Capture the cell that displays the provided text and extract its (x, y) central coordinate. 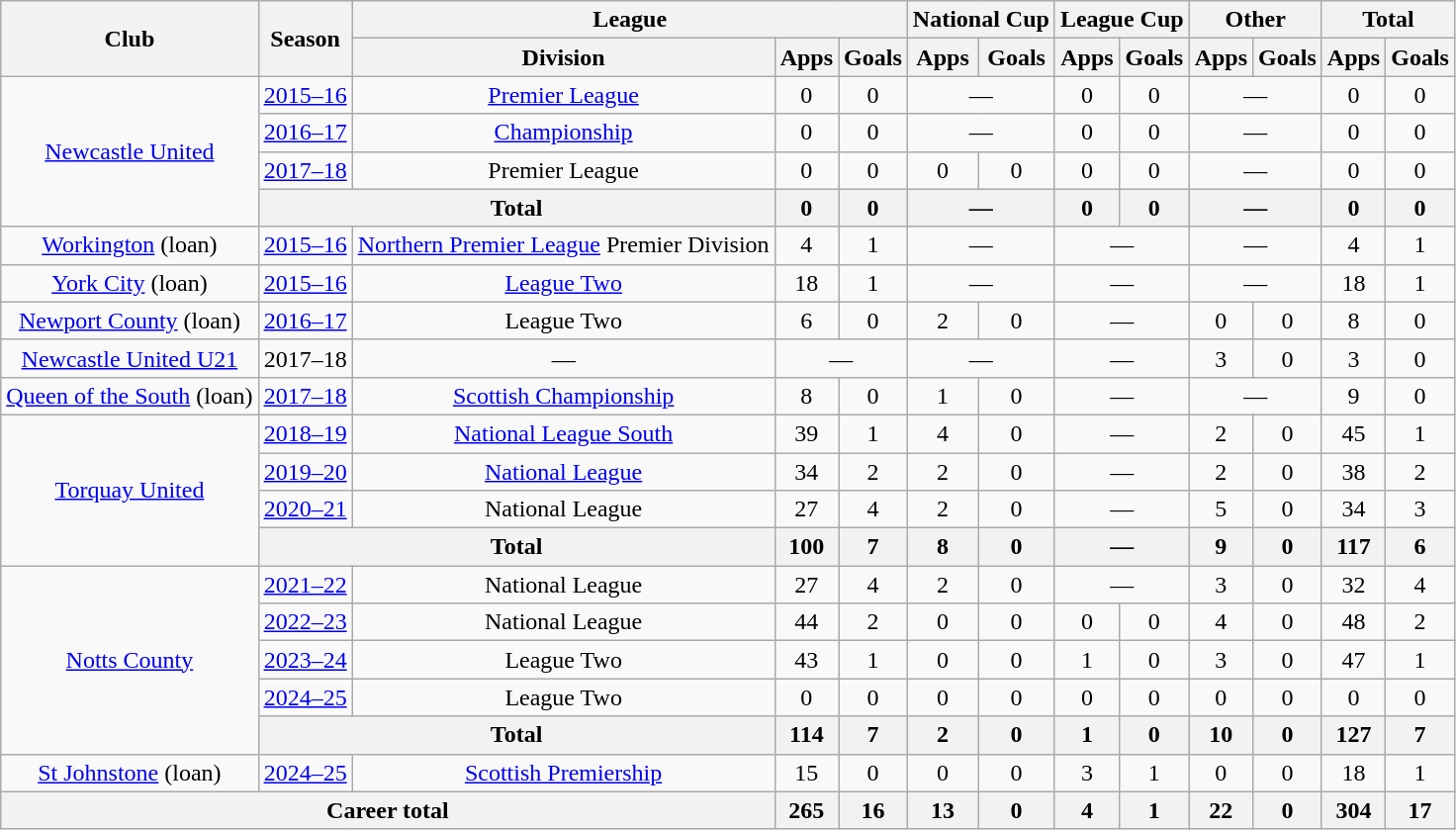
13 (943, 810)
47 (1353, 660)
Newport County (loan) (130, 321)
York City (loan) (130, 283)
Newcastle United U21 (130, 358)
2019–20 (305, 472)
2022–23 (305, 622)
22 (1221, 810)
17 (1420, 810)
10 (1221, 735)
48 (1353, 622)
Club (130, 39)
43 (806, 660)
Scottish Championship (564, 396)
304 (1353, 810)
265 (806, 810)
39 (806, 433)
Northern Premier League Premier Division (564, 245)
100 (806, 547)
117 (1353, 547)
127 (1353, 735)
2021–22 (305, 585)
2020–21 (305, 509)
Championship (564, 133)
League Cup (1122, 20)
2018–19 (305, 433)
Notts County (130, 660)
114 (806, 735)
45 (1353, 433)
16 (873, 810)
32 (1353, 585)
5 (1221, 509)
Workington (loan) (130, 245)
Scottish Premiership (564, 773)
Career total (388, 810)
15 (806, 773)
Season (305, 39)
League (629, 20)
National League South (564, 433)
38 (1353, 472)
Other (1255, 20)
2023–24 (305, 660)
St Johnstone (loan) (130, 773)
Division (564, 57)
Torquay United (130, 490)
Queen of the South (loan) (130, 396)
44 (806, 622)
Newcastle United (130, 151)
National Cup (981, 20)
